Return (x, y) of the center of cell containing provided text 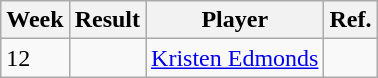
Ref. (350, 20)
Player (235, 20)
Result (107, 20)
Week (35, 20)
Kristen Edmonds (235, 58)
12 (35, 58)
